Find where the given text appears and provide that cell's center as (x, y) coordinate. 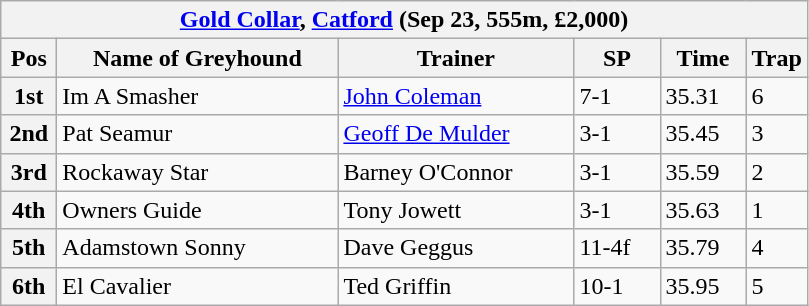
6th (29, 286)
5 (776, 286)
Ted Griffin (456, 286)
10-1 (617, 286)
2nd (29, 134)
4 (776, 248)
11-4f (617, 248)
7-1 (617, 96)
1 (776, 210)
Pos (29, 58)
Rockaway Star (198, 172)
Barney O'Connor (456, 172)
Time (703, 58)
2 (776, 172)
Owners Guide (198, 210)
Gold Collar, Catford (Sep 23, 555m, £2,000) (404, 20)
Tony Jowett (456, 210)
3 (776, 134)
Im A Smasher (198, 96)
35.59 (703, 172)
4th (29, 210)
35.95 (703, 286)
Adamstown Sonny (198, 248)
Trainer (456, 58)
35.63 (703, 210)
Name of Greyhound (198, 58)
3rd (29, 172)
Dave Geggus (456, 248)
35.31 (703, 96)
Geoff De Mulder (456, 134)
6 (776, 96)
El Cavalier (198, 286)
5th (29, 248)
SP (617, 58)
1st (29, 96)
35.79 (703, 248)
35.45 (703, 134)
Pat Seamur (198, 134)
John Coleman (456, 96)
Trap (776, 58)
